Scan for the cell matching the given text and deliver its [X, Y] coordinate at center. 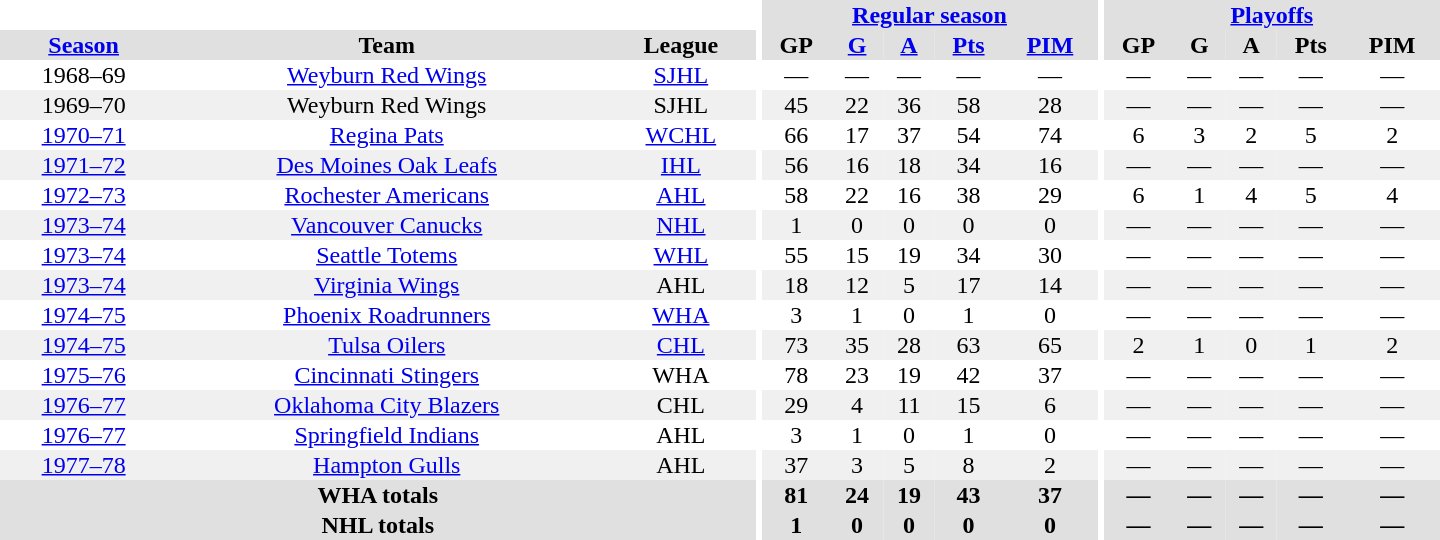
1969–70 [84, 105]
14 [1050, 285]
45 [796, 105]
1970–71 [84, 135]
Vancouver Canucks [386, 225]
35 [857, 345]
Oklahoma City Blazers [386, 405]
66 [796, 135]
78 [796, 375]
36 [909, 105]
Hampton Gulls [386, 465]
Cincinnati Stingers [386, 375]
56 [796, 165]
54 [968, 135]
23 [857, 375]
NHL [680, 225]
Seattle Totems [386, 255]
1977–78 [84, 465]
Phoenix Roadrunners [386, 315]
Regina Pats [386, 135]
WHL [680, 255]
30 [1050, 255]
8 [968, 465]
1971–72 [84, 165]
Tulsa Oilers [386, 345]
11 [909, 405]
Springfield Indians [386, 435]
12 [857, 285]
NHL totals [378, 525]
65 [1050, 345]
73 [796, 345]
42 [968, 375]
WHA totals [378, 495]
55 [796, 255]
Rochester Americans [386, 195]
1975–76 [84, 375]
Virginia Wings [386, 285]
Playoffs [1272, 15]
74 [1050, 135]
63 [968, 345]
43 [968, 495]
WCHL [680, 135]
IHL [680, 165]
24 [857, 495]
38 [968, 195]
1968–69 [84, 75]
Des Moines Oak Leafs [386, 165]
Team [386, 45]
Regular season [929, 15]
1972–73 [84, 195]
Season [84, 45]
81 [796, 495]
League [680, 45]
